Identify which cell holds the provided text, then report its (x, y) central coordinate. 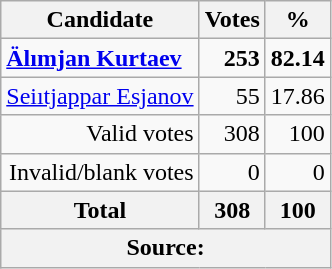
Source: (166, 248)
Votes (232, 20)
Seiıtjappar Esjanov (100, 96)
Valid votes (100, 134)
Total (100, 210)
% (298, 20)
55 (232, 96)
Älımjan Kurtaev (100, 58)
Invalid/blank votes (100, 172)
253 (232, 58)
17.86 (298, 96)
Candidate (100, 20)
82.14 (298, 58)
